Find where the given text appears and provide that cell's center as (X, Y) coordinate. 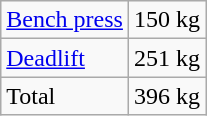
396 kg (166, 96)
Deadlift (65, 58)
Bench press (65, 20)
Total (65, 96)
251 kg (166, 58)
150 kg (166, 20)
